Pinpoint the cell where the given text exists, returning its [X, Y] midpoint coordinate. 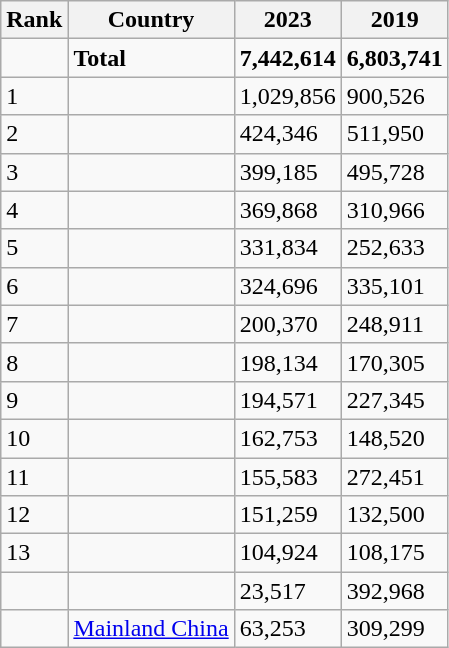
12 [34, 515]
1 [34, 96]
104,924 [288, 553]
63,253 [288, 629]
5 [34, 248]
170,305 [394, 362]
399,185 [288, 172]
Country [151, 20]
900,526 [394, 96]
108,175 [394, 553]
13 [34, 553]
272,451 [394, 477]
7 [34, 324]
194,571 [288, 400]
248,911 [394, 324]
155,583 [288, 477]
335,101 [394, 286]
162,753 [288, 438]
Total [151, 58]
511,950 [394, 134]
4 [34, 210]
369,868 [288, 210]
11 [34, 477]
198,134 [288, 362]
23,517 [288, 591]
495,728 [394, 172]
9 [34, 400]
7,442,614 [288, 58]
252,633 [394, 248]
8 [34, 362]
324,696 [288, 286]
227,345 [394, 400]
2019 [394, 20]
2 [34, 134]
Rank [34, 20]
200,370 [288, 324]
148,520 [394, 438]
6 [34, 286]
6,803,741 [394, 58]
331,834 [288, 248]
1,029,856 [288, 96]
132,500 [394, 515]
424,346 [288, 134]
310,966 [394, 210]
309,299 [394, 629]
2023 [288, 20]
392,968 [394, 591]
10 [34, 438]
151,259 [288, 515]
3 [34, 172]
Mainland China [151, 629]
